Detect which cell encompasses the target text, then output its (x, y) center coordinate. 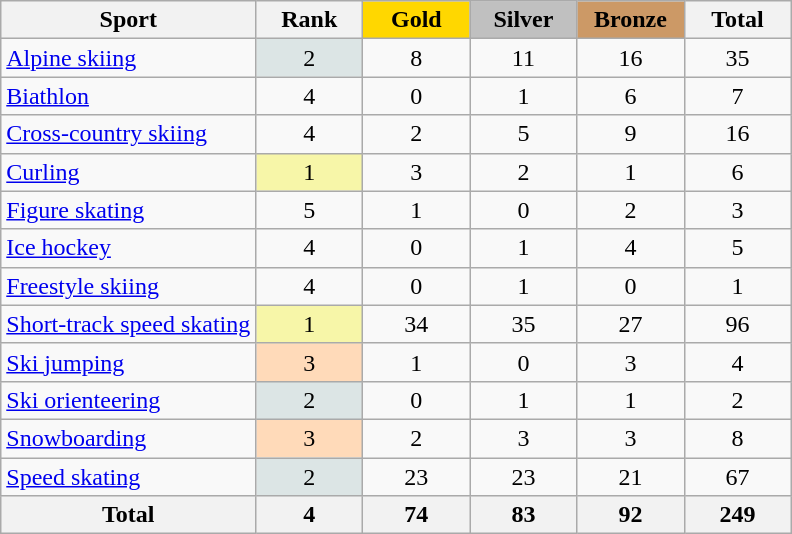
21 (630, 477)
27 (630, 324)
Ski jumping (128, 362)
74 (416, 515)
34 (416, 324)
9 (630, 134)
83 (524, 515)
Figure skating (128, 210)
249 (738, 515)
92 (630, 515)
Rank (310, 20)
Silver (524, 20)
Biathlon (128, 96)
11 (524, 58)
Sport (128, 20)
Gold (416, 20)
Snowboarding (128, 438)
Bronze (630, 20)
Short-track speed skating (128, 324)
7 (738, 96)
Ski orienteering (128, 400)
Cross-country skiing (128, 134)
67 (738, 477)
Ice hockey (128, 248)
Freestyle skiing (128, 286)
96 (738, 324)
Alpine skiing (128, 58)
Curling (128, 172)
Speed skating (128, 477)
